Locate the cell with the specified text and output its (x, y) center coordinate. 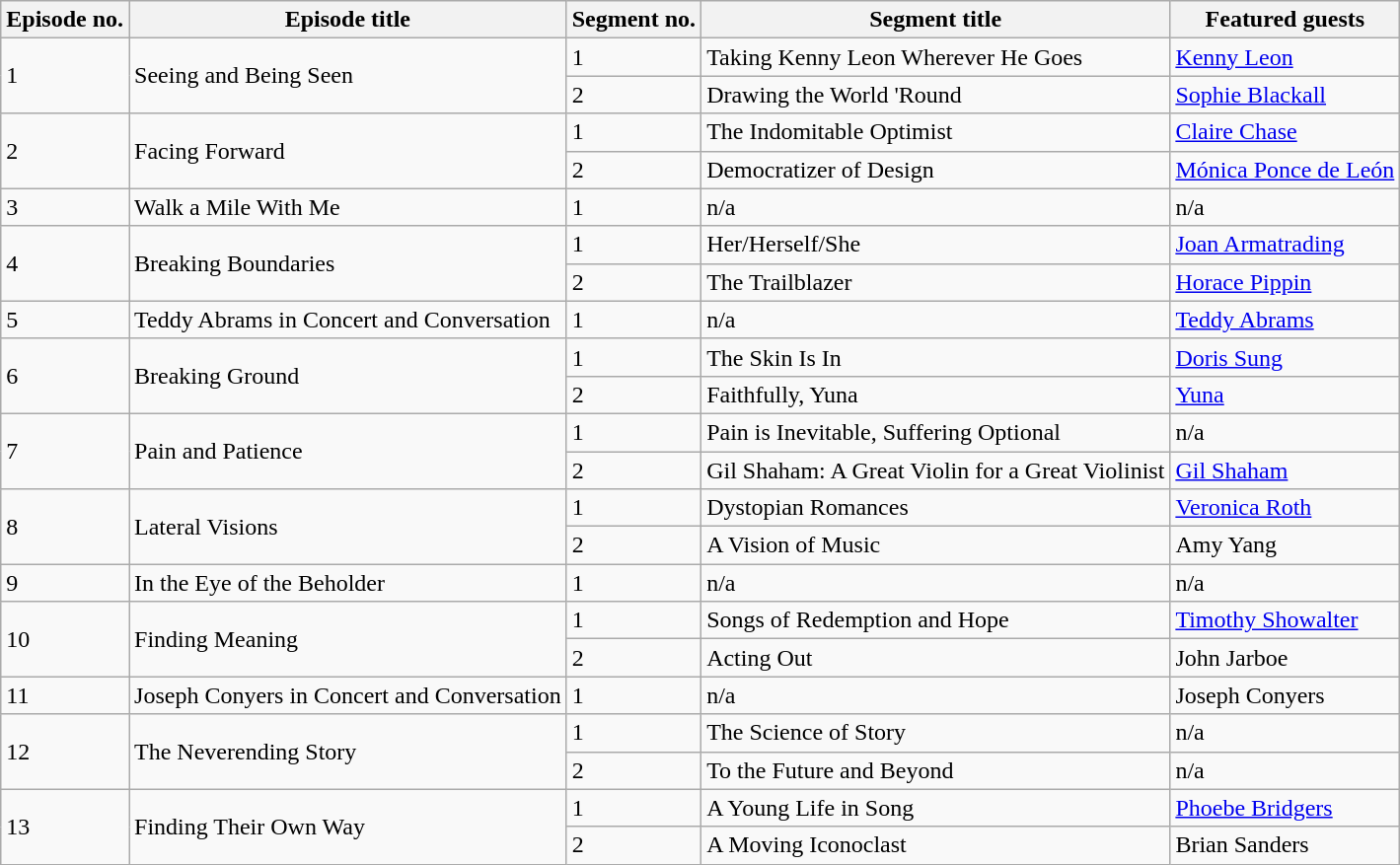
3 (65, 207)
Dystopian Romances (935, 508)
Finding Meaning (348, 639)
Joseph Conyers in Concert and Conversation (348, 695)
8 (65, 527)
Segment title (935, 20)
Joan Armatrading (1285, 245)
Taking Kenny Leon Wherever He Goes (935, 57)
Breaking Ground (348, 376)
Gil Shaham (1285, 470)
Gil Shaham: A Great Violin for a Great Violinist (935, 470)
Sophie Blackall (1285, 95)
The Science of Story (935, 733)
Lateral Visions (348, 527)
Finding Their Own Way (348, 827)
The Indomitable Optimist (935, 132)
Brian Sanders (1285, 845)
Amy Yang (1285, 545)
In the Eye of the Beholder (348, 583)
Faithfully, Yuna (935, 395)
9 (65, 583)
4 (65, 263)
The Neverending Story (348, 752)
The Trailblazer (935, 282)
Pain is Inevitable, Suffering Optional (935, 432)
A Vision of Music (935, 545)
Facing Forward (348, 151)
Horace Pippin (1285, 282)
Episode title (348, 20)
The Skin Is In (935, 357)
Acting Out (935, 658)
Teddy Abrams (1285, 320)
Pain and Patience (348, 451)
11 (65, 695)
Claire Chase (1285, 132)
Her/Herself/She (935, 245)
7 (65, 451)
Seeing and Being Seen (348, 76)
Yuna (1285, 395)
Walk a Mile With Me (348, 207)
13 (65, 827)
Doris Sung (1285, 357)
5 (65, 320)
John Jarboe (1285, 658)
Featured guests (1285, 20)
Segment no. (633, 20)
10 (65, 639)
Democratizer of Design (935, 170)
Timothy Showalter (1285, 620)
6 (65, 376)
Songs of Redemption and Hope (935, 620)
Mónica Ponce de León (1285, 170)
Veronica Roth (1285, 508)
Episode no. (65, 20)
Kenny Leon (1285, 57)
To the Future and Beyond (935, 770)
12 (65, 752)
Drawing the World 'Round (935, 95)
Breaking Boundaries (348, 263)
A Moving Iconoclast (935, 845)
Phoebe Bridgers (1285, 808)
A Young Life in Song (935, 808)
Teddy Abrams in Concert and Conversation (348, 320)
Joseph Conyers (1285, 695)
